Determine the (x, y) coordinate at the center of the cell enclosing the given text.  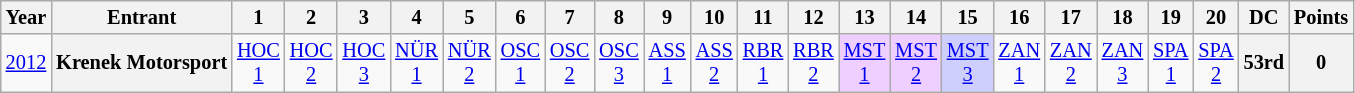
MST3 (968, 63)
12 (813, 17)
HOC1 (258, 63)
8 (618, 17)
ZAN2 (1071, 63)
15 (968, 17)
18 (1123, 17)
SPA2 (1216, 63)
ZAN3 (1123, 63)
ASS1 (668, 63)
Entrant (142, 17)
4 (416, 17)
7 (570, 17)
53rd (1264, 63)
0 (1321, 63)
13 (865, 17)
HOC3 (364, 63)
SPA1 (1170, 63)
16 (1019, 17)
3 (364, 17)
DC (1264, 17)
11 (763, 17)
20 (1216, 17)
OSC3 (618, 63)
ZAN1 (1019, 63)
17 (1071, 17)
14 (916, 17)
2 (312, 17)
Year (26, 17)
NÜR2 (470, 63)
2012 (26, 63)
19 (1170, 17)
NÜR1 (416, 63)
MST2 (916, 63)
OSC1 (520, 63)
ASS2 (714, 63)
Points (1321, 17)
MST1 (865, 63)
1 (258, 17)
9 (668, 17)
RBR1 (763, 63)
6 (520, 17)
10 (714, 17)
HOC2 (312, 63)
OSC2 (570, 63)
RBR2 (813, 63)
5 (470, 17)
Krenek Motorsport (142, 63)
